Capture the cell that displays the provided text and extract its [x, y] central coordinate. 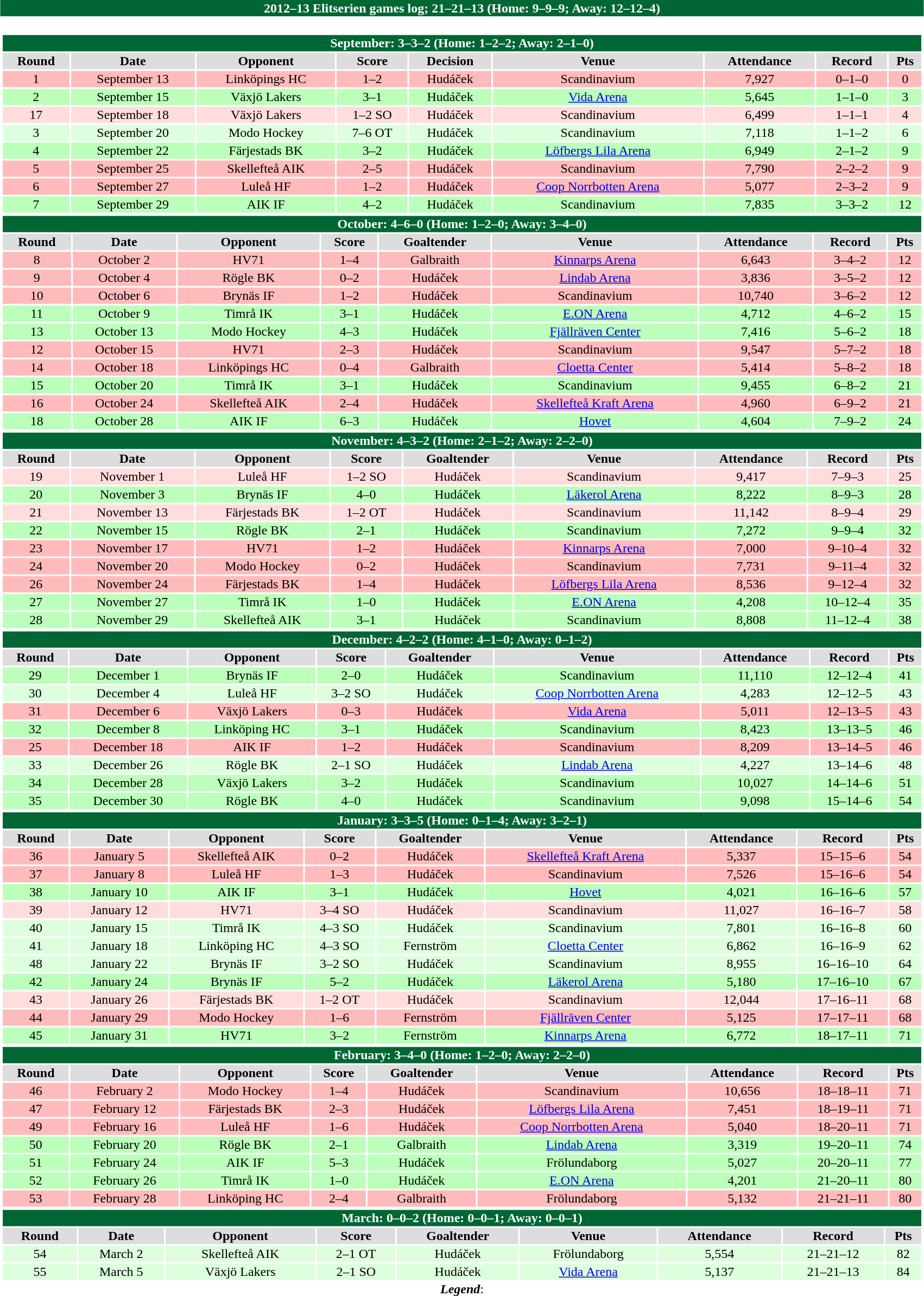
5,132 [742, 1199]
9–10–4 [848, 548]
September 22 [132, 150]
8,536 [751, 584]
January 24 [119, 982]
2–1 OT [356, 1254]
4,208 [751, 602]
September 27 [132, 186]
40 [36, 928]
7,526 [742, 874]
December 30 [128, 801]
17–16–11 [843, 1000]
1–3 [340, 874]
8,808 [751, 620]
33 [35, 765]
November 3 [132, 495]
82 [903, 1254]
5 [36, 169]
6–9–2 [850, 404]
17–17–11 [843, 1017]
10–12–4 [848, 602]
January 12 [119, 910]
October 18 [124, 368]
November 20 [132, 567]
9,417 [751, 476]
September 13 [132, 79]
5–3 [339, 1163]
7 [36, 205]
March 2 [122, 1254]
February 24 [124, 1163]
6,772 [742, 1036]
16–16–6 [843, 892]
12–12–5 [849, 694]
4,712 [756, 313]
6,862 [742, 946]
9–11–4 [848, 567]
18–17–11 [843, 1036]
3–5–2 [850, 278]
September 25 [132, 169]
February 26 [124, 1180]
9–12–4 [848, 584]
15–14–6 [849, 801]
December 4 [128, 694]
23 [36, 548]
45 [36, 1036]
December: 4–2–2 (Home: 4–1–0; Away: 0–1–2) [461, 639]
20–20–11 [843, 1163]
September 15 [132, 97]
16–16–10 [843, 964]
12–13–5 [849, 711]
5,337 [742, 857]
5–7–2 [850, 349]
9,098 [755, 801]
21–21–11 [843, 1199]
21–21–12 [833, 1254]
11 [37, 313]
3–4 SO [340, 910]
10,027 [755, 783]
4–6–2 [850, 313]
February 16 [124, 1127]
4,201 [742, 1180]
January 31 [119, 1036]
9–9–4 [848, 531]
7–9–3 [848, 476]
4,283 [755, 694]
26 [36, 584]
13 [37, 332]
17 [36, 115]
2–2–2 [852, 169]
53 [36, 1199]
8–9–3 [848, 495]
2–3–2 [852, 186]
5,077 [760, 186]
60 [906, 928]
January 18 [119, 946]
5–6–2 [850, 332]
5,645 [760, 97]
7,000 [751, 548]
February 12 [124, 1109]
5–8–2 [850, 368]
January 26 [119, 1000]
16 [37, 404]
7,118 [760, 133]
64 [906, 964]
18–20–11 [843, 1127]
4–2 [372, 205]
77 [906, 1163]
44 [36, 1017]
36 [36, 857]
September: 3–3–2 (Home: 1–2–2; Away: 2–1–0) [461, 43]
5,180 [742, 982]
October 4 [124, 278]
67 [906, 982]
January: 3–3–5 (Home: 0–1–4; Away: 3–2–1) [461, 821]
7–9–2 [850, 421]
October: 4–6–0 (Home: 1–2–0; Away: 3–4–0) [461, 224]
0 [906, 79]
42 [36, 982]
12,044 [742, 1000]
8,209 [755, 747]
January 8 [119, 874]
November 15 [132, 531]
5,137 [719, 1272]
November 13 [132, 512]
9,547 [756, 349]
30 [35, 694]
22 [36, 531]
September 18 [132, 115]
11,110 [755, 675]
50 [36, 1144]
7,731 [751, 567]
4,960 [756, 404]
21–20–11 [843, 1180]
14 [37, 368]
15–16–6 [843, 874]
December 18 [128, 747]
December 28 [128, 783]
February 2 [124, 1091]
84 [903, 1272]
6–3 [350, 421]
31 [35, 711]
12–12–4 [849, 675]
2 [36, 97]
55 [40, 1272]
13–14–6 [849, 765]
7,927 [760, 79]
November 27 [132, 602]
39 [36, 910]
10,740 [756, 296]
6–8–2 [850, 385]
18–19–11 [843, 1109]
February 20 [124, 1144]
74 [906, 1144]
19 [36, 476]
21–21–13 [833, 1272]
3,319 [742, 1144]
5,011 [755, 711]
5,027 [742, 1163]
16–16–7 [843, 910]
3–6–2 [850, 296]
1 [36, 79]
9,455 [756, 385]
27 [36, 602]
January 15 [119, 928]
January 10 [119, 892]
October 20 [124, 385]
3,836 [756, 278]
0–1–0 [852, 79]
3–3–2 [852, 205]
8,222 [751, 495]
October 6 [124, 296]
November 24 [132, 584]
3–4–2 [850, 260]
5,414 [756, 368]
February: 3–4–0 (Home: 1–2–0; Away: 2–2–0) [461, 1055]
March 5 [122, 1272]
1–1–1 [852, 115]
34 [35, 783]
16–16–9 [843, 946]
14–14–6 [849, 783]
13–13–5 [849, 729]
October 15 [124, 349]
March: 0–0–2 (Home: 0–0–1; Away: 0–0–1) [461, 1218]
11,027 [742, 910]
4–3 [350, 332]
5,040 [742, 1127]
6,949 [760, 150]
October 28 [124, 421]
7,801 [742, 928]
15–15–6 [843, 857]
19–20–11 [843, 1144]
11–12–4 [848, 620]
0–4 [350, 368]
November 17 [132, 548]
6,643 [756, 260]
7,416 [756, 332]
December 6 [128, 711]
5,125 [742, 1017]
7,835 [760, 205]
November: 4–3–2 (Home: 2–1–2; Away: 2–2–0) [461, 441]
January 22 [119, 964]
8,955 [742, 964]
8,423 [755, 729]
6,499 [760, 115]
October 13 [124, 332]
1–1–2 [852, 133]
February 28 [124, 1199]
4,604 [756, 421]
1–1–0 [852, 97]
57 [906, 892]
5–2 [340, 982]
December 26 [128, 765]
October 2 [124, 260]
November 29 [132, 620]
17–16–10 [843, 982]
October 24 [124, 404]
7,451 [742, 1109]
16–16–8 [843, 928]
10,656 [742, 1091]
18–18–11 [843, 1091]
September 29 [132, 205]
47 [36, 1109]
20 [36, 495]
Decision [451, 61]
2–0 [351, 675]
December 1 [128, 675]
13–14–5 [849, 747]
January 5 [119, 857]
37 [36, 874]
January 29 [119, 1017]
7,790 [760, 169]
2–5 [372, 169]
62 [906, 946]
7–6 OT [372, 133]
4,227 [755, 765]
2012–13 Elitserien games log; 21–21–13 (Home: 9–9–9; Away: 12–12–4) [462, 8]
5,554 [719, 1254]
December 8 [128, 729]
September 20 [132, 133]
8 [37, 260]
2–1–2 [852, 150]
11,142 [751, 512]
52 [36, 1180]
8–9–4 [848, 512]
10 [37, 296]
7,272 [751, 531]
49 [36, 1127]
4,021 [742, 892]
0–3 [351, 711]
November 1 [132, 476]
58 [906, 910]
October 9 [124, 313]
